From the cell containing the given text, extract its center point as [X, Y] coordinate. 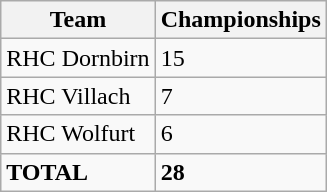
RHC Wolfurt [78, 134]
TOTAL [78, 172]
Championships [240, 20]
28 [240, 172]
7 [240, 96]
Team [78, 20]
15 [240, 58]
6 [240, 134]
RHC Villach [78, 96]
RHC Dornbirn [78, 58]
